Identify which cell holds the provided text, then report its [X, Y] central coordinate. 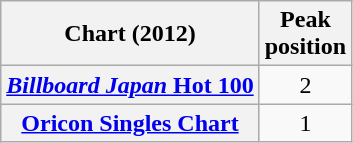
Chart (2012) [130, 34]
Billboard Japan Hot 100 [130, 85]
2 [305, 85]
1 [305, 123]
Oricon Singles Chart [130, 123]
Peakposition [305, 34]
